Capture the cell that displays the provided text and extract its (X, Y) central coordinate. 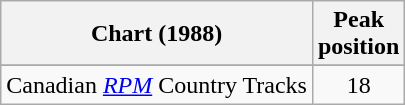
Chart (1988) (157, 34)
18 (358, 85)
Canadian RPM Country Tracks (157, 85)
Peakposition (358, 34)
